For the text-containing cell, return its midpoint in [X, Y] coordinate format. 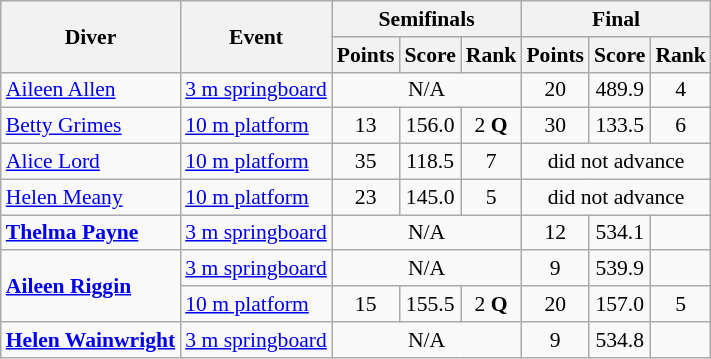
539.9 [620, 269]
156.0 [430, 126]
157.0 [620, 304]
118.5 [430, 162]
Thelma Payne [90, 233]
155.5 [430, 304]
12 [555, 233]
Betty Grimes [90, 126]
534.1 [620, 233]
133.5 [620, 126]
Diver [90, 36]
23 [366, 197]
7 [492, 162]
Event [256, 36]
Aileen Riggin [90, 286]
15 [366, 304]
Semifinals [427, 19]
Helen Wainwright [90, 340]
4 [680, 90]
489.9 [620, 90]
Alice Lord [90, 162]
30 [555, 126]
Helen Meany [90, 197]
6 [680, 126]
534.8 [620, 340]
Aileen Allen [90, 90]
35 [366, 162]
13 [366, 126]
Final [616, 19]
145.0 [430, 197]
